Search for the cell housing the specified text and yield its (X, Y) center coordinate. 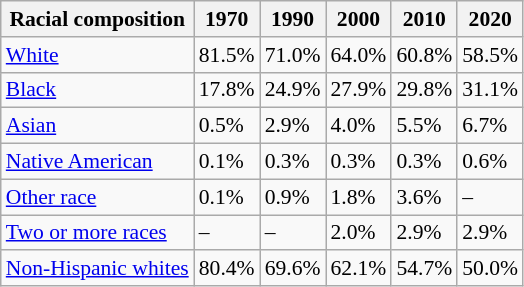
2.0% (359, 233)
24.9% (293, 90)
2020 (490, 19)
1.8% (359, 197)
Black (98, 90)
2010 (424, 19)
White (98, 55)
5.5% (424, 126)
60.8% (424, 55)
Non-Hispanic whites (98, 269)
3.6% (424, 197)
0.6% (490, 162)
54.7% (424, 269)
2000 (359, 19)
4.0% (359, 126)
1990 (293, 19)
71.0% (293, 55)
27.9% (359, 90)
29.8% (424, 90)
31.1% (490, 90)
1970 (227, 19)
Other race (98, 197)
80.4% (227, 269)
6.7% (490, 126)
50.0% (490, 269)
17.8% (227, 90)
Asian (98, 126)
64.0% (359, 55)
62.1% (359, 269)
Native American (98, 162)
0.5% (227, 126)
0.9% (293, 197)
58.5% (490, 55)
81.5% (227, 55)
69.6% (293, 269)
Racial composition (98, 19)
Two or more races (98, 233)
